Detect which cell encompasses the target text, then output its (X, Y) center coordinate. 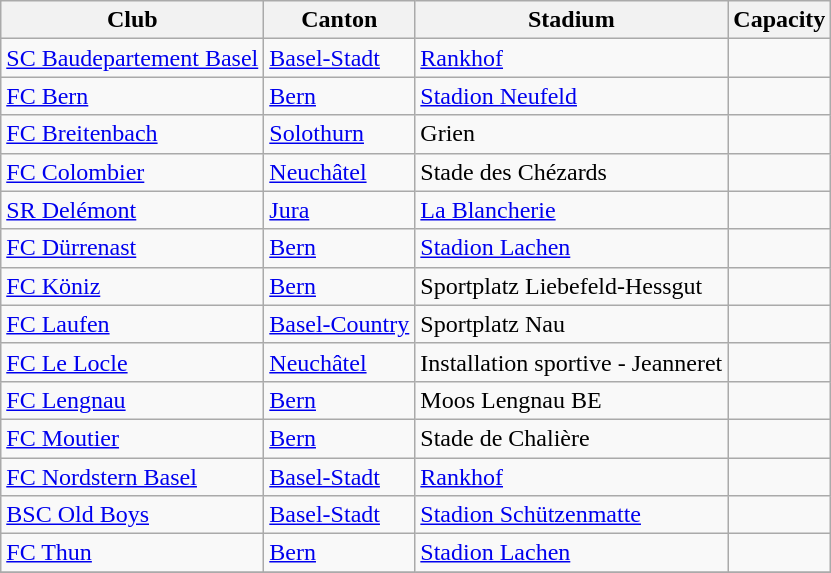
FC Breitenbach (132, 134)
FC Bern (132, 96)
FC Colombier (132, 172)
FC Moutier (132, 438)
Canton (340, 20)
FC Köniz (132, 286)
Sportplatz Nau (572, 324)
Jura (340, 210)
Grien (572, 134)
Sportplatz Liebefeld-Hessgut (572, 286)
SR Delémont (132, 210)
FC Dürrenast (132, 248)
SC Baudepartement Basel (132, 58)
FC Laufen (132, 324)
Stadion Neufeld (572, 96)
La Blancherie (572, 210)
Installation sportive - Jeanneret (572, 362)
BSC Old Boys (132, 515)
Solothurn (340, 134)
Moos Lengnau BE (572, 400)
Stadium (572, 20)
FC Le Locle (132, 362)
FC Thun (132, 553)
Basel-Country (340, 324)
FC Nordstern Basel (132, 477)
Stadion Schützenmatte (572, 515)
Stade des Chézards (572, 172)
FC Lengnau (132, 400)
Capacity (780, 20)
Club (132, 20)
Stade de Chalière (572, 438)
